Search for the cell housing the specified text and yield its [x, y] center coordinate. 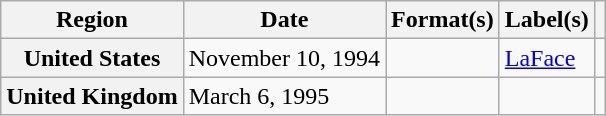
Date [284, 20]
Region [92, 20]
March 6, 1995 [284, 96]
LaFace [546, 58]
United States [92, 58]
Label(s) [546, 20]
November 10, 1994 [284, 58]
Format(s) [443, 20]
United Kingdom [92, 96]
